From the cell containing the given text, extract its center point as (X, Y) coordinate. 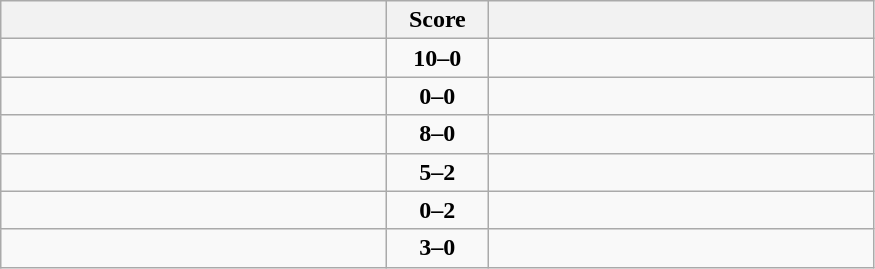
3–0 (438, 248)
8–0 (438, 134)
0–0 (438, 96)
0–2 (438, 210)
Score (438, 20)
10–0 (438, 58)
5–2 (438, 172)
